Return the (X, Y) coordinate for the center point of the cell that contains the specified text.  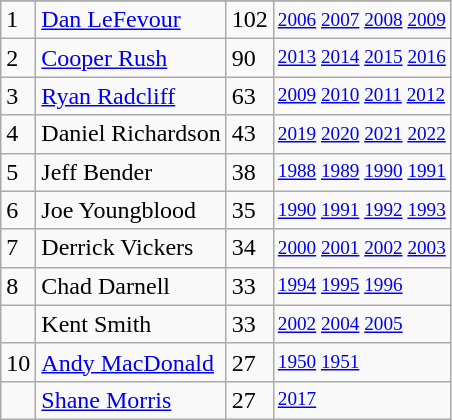
43 (250, 134)
38 (250, 172)
63 (250, 96)
2017 (362, 400)
5 (18, 172)
4 (18, 134)
3 (18, 96)
2013 2014 2015 2016 (362, 58)
35 (250, 210)
Cooper Rush (131, 58)
Dan LeFevour (131, 20)
102 (250, 20)
6 (18, 210)
2006 2007 2008 2009 (362, 20)
34 (250, 248)
Andy MacDonald (131, 362)
1950 1951 (362, 362)
1988 1989 1990 1991 (362, 172)
10 (18, 362)
Derrick Vickers (131, 248)
1994 1995 1996 (362, 286)
2000 2001 2002 2003 (362, 248)
2 (18, 58)
2019 2020 2021 2022 (362, 134)
Shane Morris (131, 400)
90 (250, 58)
Daniel Richardson (131, 134)
2002 2004 2005 (362, 324)
Joe Youngblood (131, 210)
Kent Smith (131, 324)
8 (18, 286)
Jeff Bender (131, 172)
1990 1991 1992 1993 (362, 210)
Chad Darnell (131, 286)
1 (18, 20)
7 (18, 248)
Ryan Radcliff (131, 96)
2009 2010 2011 2012 (362, 96)
